Detect which cell encompasses the target text, then output its (x, y) center coordinate. 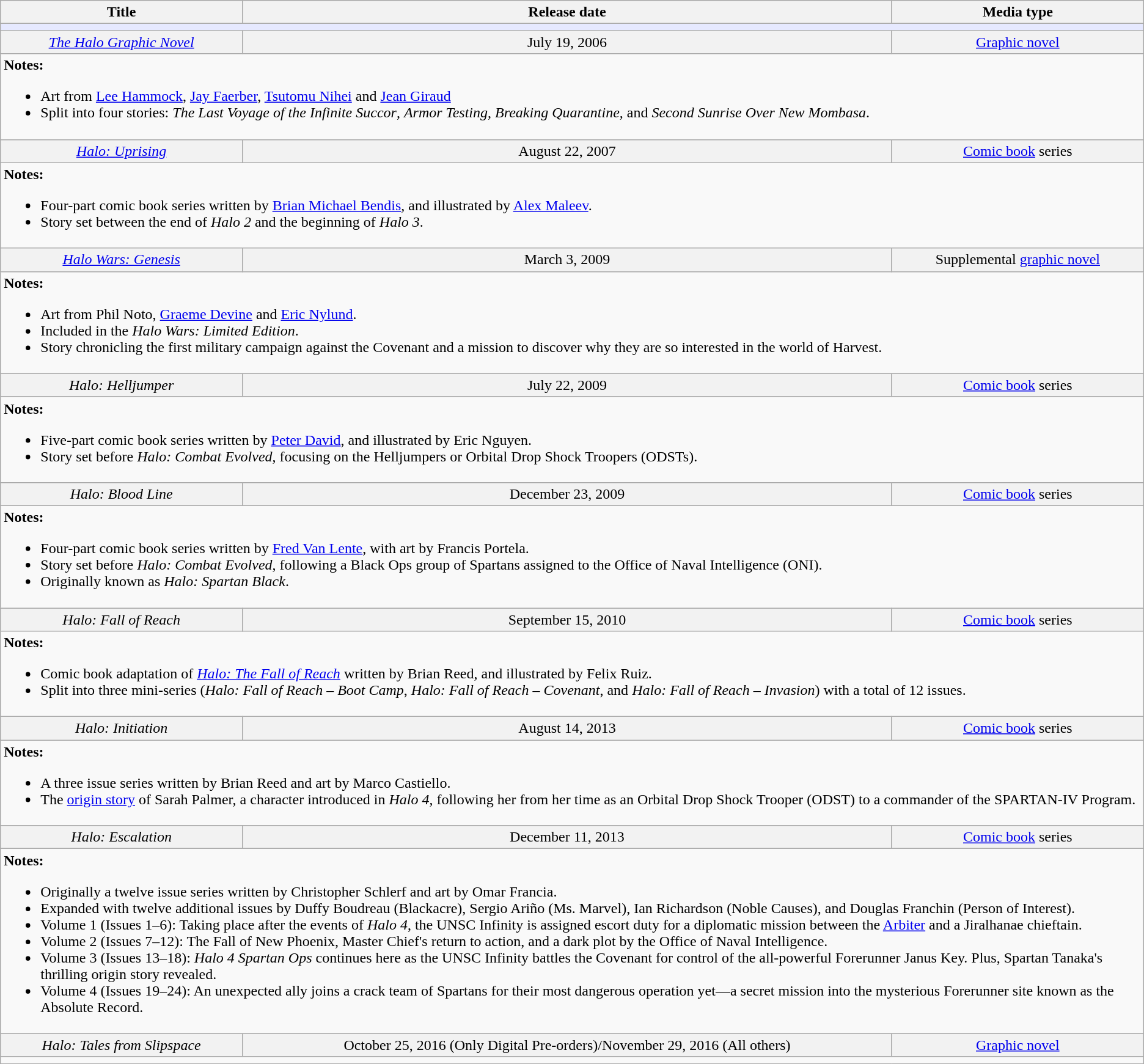
Supplemental graphic novel (1018, 260)
September 15, 2010 (567, 619)
July 22, 2009 (567, 385)
Halo: Blood Line (122, 494)
Media type (1018, 12)
August 14, 2013 (567, 728)
December 11, 2013 (567, 837)
August 22, 2007 (567, 151)
Halo: Helljumper (122, 385)
July 19, 2006 (567, 42)
Release date (567, 12)
March 3, 2009 (567, 260)
December 23, 2009 (567, 494)
Halo: Fall of Reach (122, 619)
The Halo Graphic Novel (122, 42)
Halo: Uprising (122, 151)
October 25, 2016 (Only Digital Pre-orders)/November 29, 2016 (All others) (567, 1045)
Halo: Tales from Slipspace (122, 1045)
Halo: Escalation (122, 837)
Title (122, 12)
Halo: Initiation (122, 728)
Halo Wars: Genesis (122, 260)
